Identify which cell holds the provided text, then report its (x, y) central coordinate. 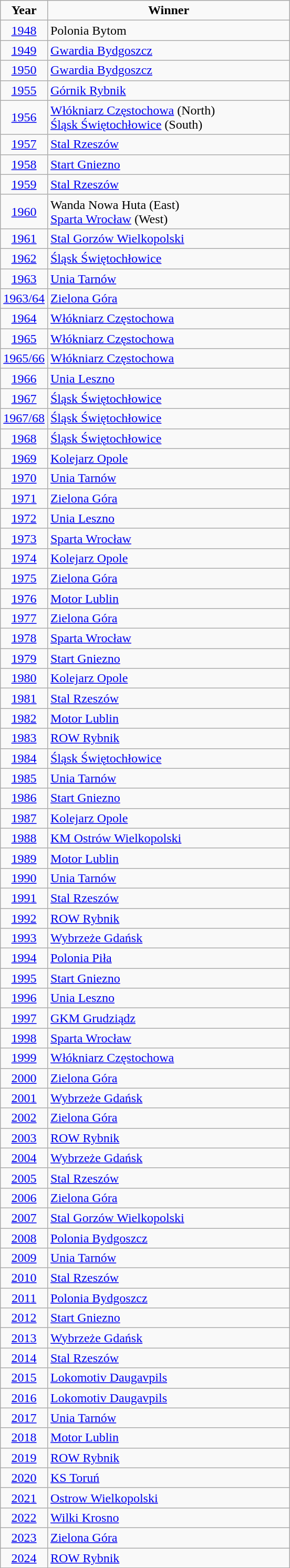
1984 (24, 758)
2020 (24, 1478)
1985 (24, 778)
2012 (24, 1318)
1969 (24, 458)
1978 (24, 639)
1963 (24, 279)
1965 (24, 339)
1988 (24, 838)
2003 (24, 1138)
1967/68 (24, 419)
Górnik Rybnik (168, 90)
Ostrow Wielkopolski (168, 1498)
2018 (24, 1438)
1983 (24, 738)
2011 (24, 1298)
KS Toruń (168, 1478)
2007 (24, 1218)
1974 (24, 558)
Winner (168, 11)
1972 (24, 518)
2019 (24, 1458)
1950 (24, 70)
1995 (24, 978)
1998 (24, 1038)
2001 (24, 1098)
1987 (24, 818)
1957 (24, 144)
1977 (24, 619)
1973 (24, 538)
2002 (24, 1118)
1993 (24, 938)
1982 (24, 718)
1958 (24, 164)
2005 (24, 1178)
1990 (24, 878)
1963/64 (24, 299)
1976 (24, 598)
1960 (24, 211)
Wilki Krosno (168, 1518)
2009 (24, 1258)
2017 (24, 1418)
2014 (24, 1358)
1981 (24, 698)
1994 (24, 958)
1965/66 (24, 359)
2000 (24, 1078)
Polonia Piła (168, 958)
1970 (24, 478)
1992 (24, 918)
1986 (24, 798)
1964 (24, 319)
1962 (24, 258)
1961 (24, 238)
1949 (24, 50)
Polonia Bytom (168, 30)
2015 (24, 1378)
1966 (24, 379)
2016 (24, 1398)
2022 (24, 1518)
1996 (24, 998)
1979 (24, 658)
2004 (24, 1158)
1955 (24, 90)
2006 (24, 1198)
GKM Grudziądz (168, 1018)
1991 (24, 898)
1989 (24, 858)
2008 (24, 1238)
1968 (24, 438)
2024 (24, 1558)
2010 (24, 1278)
1967 (24, 399)
2013 (24, 1338)
Włókniarz Częstochowa (North)Śląsk Świętochłowice (South) (168, 118)
KM Ostrów Wielkopolski (168, 838)
1980 (24, 678)
2021 (24, 1498)
2023 (24, 1538)
1959 (24, 184)
1956 (24, 118)
1999 (24, 1058)
1971 (24, 498)
Wanda Nowa Huta (East)Sparta Wrocław (West) (168, 211)
1975 (24, 578)
1948 (24, 30)
Year (24, 11)
1997 (24, 1018)
